Find where the given text appears and provide that cell's center as [x, y] coordinate. 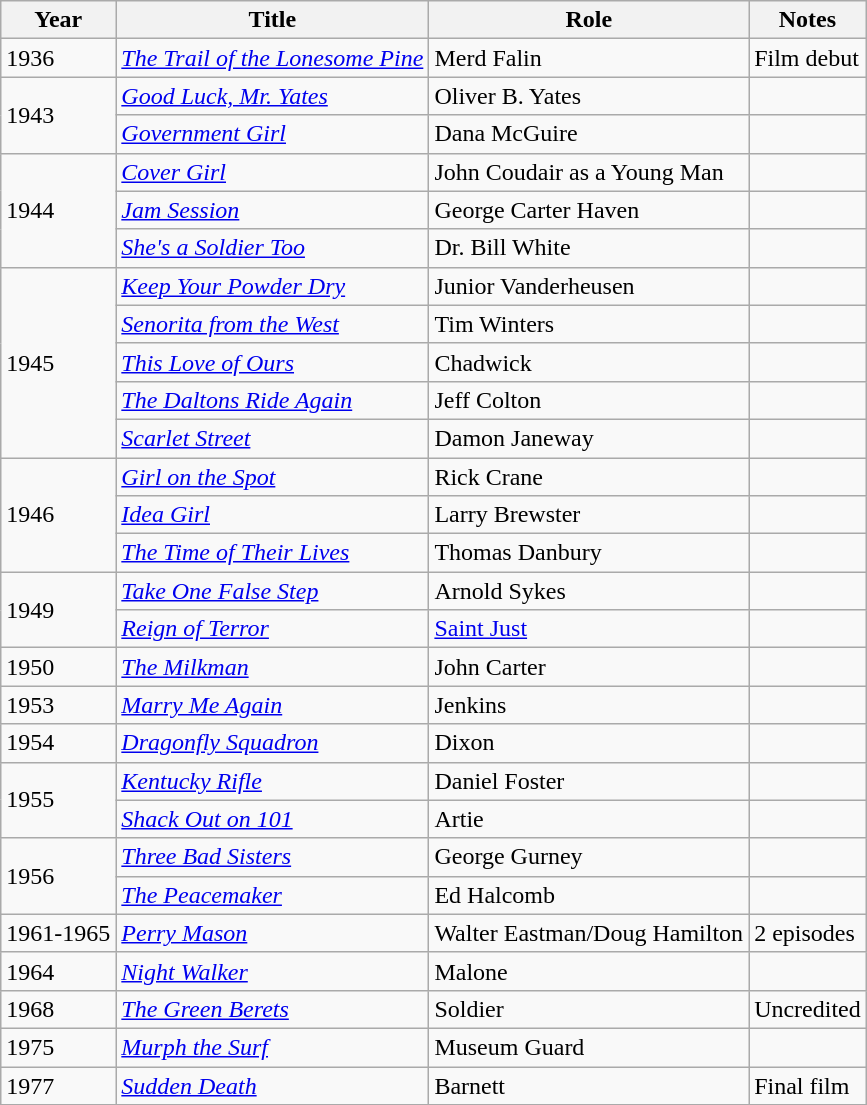
Shack Out on 101 [272, 819]
John Coudair as a Young Man [589, 172]
Reign of Terror [272, 629]
George Gurney [589, 857]
1975 [58, 1047]
Saint Just [589, 629]
Tim Winters [589, 324]
The Daltons Ride Again [272, 400]
Final film [808, 1085]
1944 [58, 210]
Film debut [808, 58]
Daniel Foster [589, 781]
1964 [58, 971]
Government Girl [272, 134]
She's a Soldier Too [272, 248]
Perry Mason [272, 933]
Scarlet Street [272, 438]
Merd Falin [589, 58]
Cover Girl [272, 172]
Rick Crane [589, 477]
Artie [589, 819]
Year [58, 20]
1956 [58, 876]
1953 [58, 705]
Dixon [589, 743]
The Green Berets [272, 1009]
George Carter Haven [589, 210]
Dragonfly Squadron [272, 743]
The Milkman [272, 667]
2 episodes [808, 933]
1949 [58, 610]
Kentucky Rifle [272, 781]
1955 [58, 800]
Three Bad Sisters [272, 857]
Idea Girl [272, 515]
Marry Me Again [272, 705]
1946 [58, 515]
Oliver B. Yates [589, 96]
1954 [58, 743]
Soldier [589, 1009]
Ed Halcomb [589, 895]
Museum Guard [589, 1047]
Dr. Bill White [589, 248]
Murph the Surf [272, 1047]
1943 [58, 115]
1977 [58, 1085]
Larry Brewster [589, 515]
Malone [589, 971]
The Trail of the Lonesome Pine [272, 58]
Night Walker [272, 971]
Dana McGuire [589, 134]
The Time of Their Lives [272, 553]
Uncredited [808, 1009]
Notes [808, 20]
John Carter [589, 667]
Barnett [589, 1085]
Sudden Death [272, 1085]
Jeff Colton [589, 400]
Keep Your Powder Dry [272, 286]
1961-1965 [58, 933]
1936 [58, 58]
Role [589, 20]
Jenkins [589, 705]
Title [272, 20]
Junior Vanderheusen [589, 286]
Arnold Sykes [589, 591]
This Love of Ours [272, 362]
Good Luck, Mr. Yates [272, 96]
Thomas Danbury [589, 553]
Damon Janeway [589, 438]
1945 [58, 362]
The Peacemaker [272, 895]
Take One False Step [272, 591]
1950 [58, 667]
Jam Session [272, 210]
1968 [58, 1009]
Chadwick [589, 362]
Girl on the Spot [272, 477]
Senorita from the West [272, 324]
Walter Eastman/Doug Hamilton [589, 933]
